Detect which cell encompasses the target text, then output its (X, Y) center coordinate. 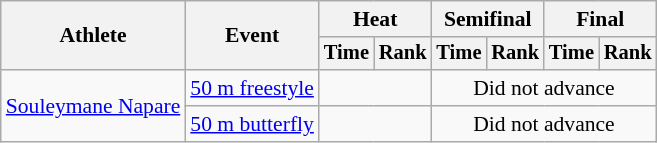
50 m butterfly (252, 124)
Final (600, 19)
Semifinal (487, 19)
50 m freestyle (252, 88)
Event (252, 36)
Heat (375, 19)
Souleymane Napare (94, 106)
Athlete (94, 36)
